Identify which cell holds the provided text, then report its [X, Y] central coordinate. 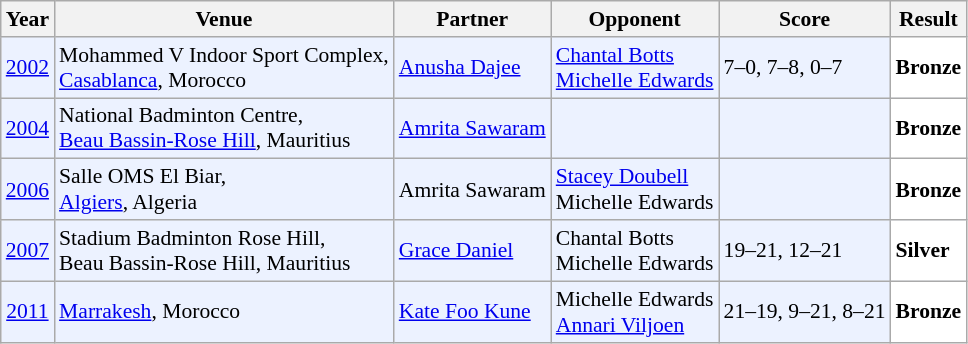
Marrakesh, Morocco [224, 312]
Silver [929, 250]
2002 [28, 68]
Opponent [635, 19]
Result [929, 19]
Year [28, 19]
Partner [472, 19]
2007 [28, 250]
7–0, 7–8, 0–7 [805, 68]
Mohammed V Indoor Sport Complex,Casablanca, Morocco [224, 68]
2006 [28, 190]
Venue [224, 19]
Stadium Badminton Rose Hill,Beau Bassin-Rose Hill, Mauritius [224, 250]
21–19, 9–21, 8–21 [805, 312]
Kate Foo Kune [472, 312]
2011 [28, 312]
Stacey Doubell Michelle Edwards [635, 190]
19–21, 12–21 [805, 250]
Salle OMS El Biar,Algiers, Algeria [224, 190]
National Badminton Centre,Beau Bassin-Rose Hill, Mauritius [224, 128]
Score [805, 19]
Michelle Edwards Annari Viljoen [635, 312]
Anusha Dajee [472, 68]
2004 [28, 128]
Grace Daniel [472, 250]
